Scan for the cell matching the given text and deliver its (x, y) coordinate at center. 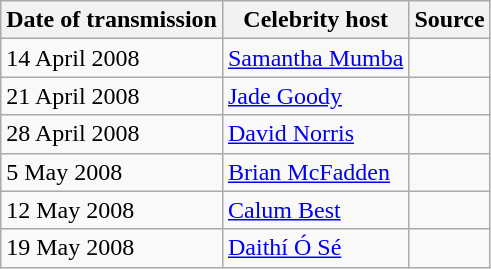
Brian McFadden (315, 172)
14 April 2008 (112, 58)
19 May 2008 (112, 248)
Calum Best (315, 210)
Jade Goody (315, 96)
12 May 2008 (112, 210)
28 April 2008 (112, 134)
David Norris (315, 134)
Source (450, 20)
Celebrity host (315, 20)
5 May 2008 (112, 172)
Date of transmission (112, 20)
Daithí Ó Sé (315, 248)
Samantha Mumba (315, 58)
21 April 2008 (112, 96)
